Search for the cell housing the specified text and yield its [X, Y] center coordinate. 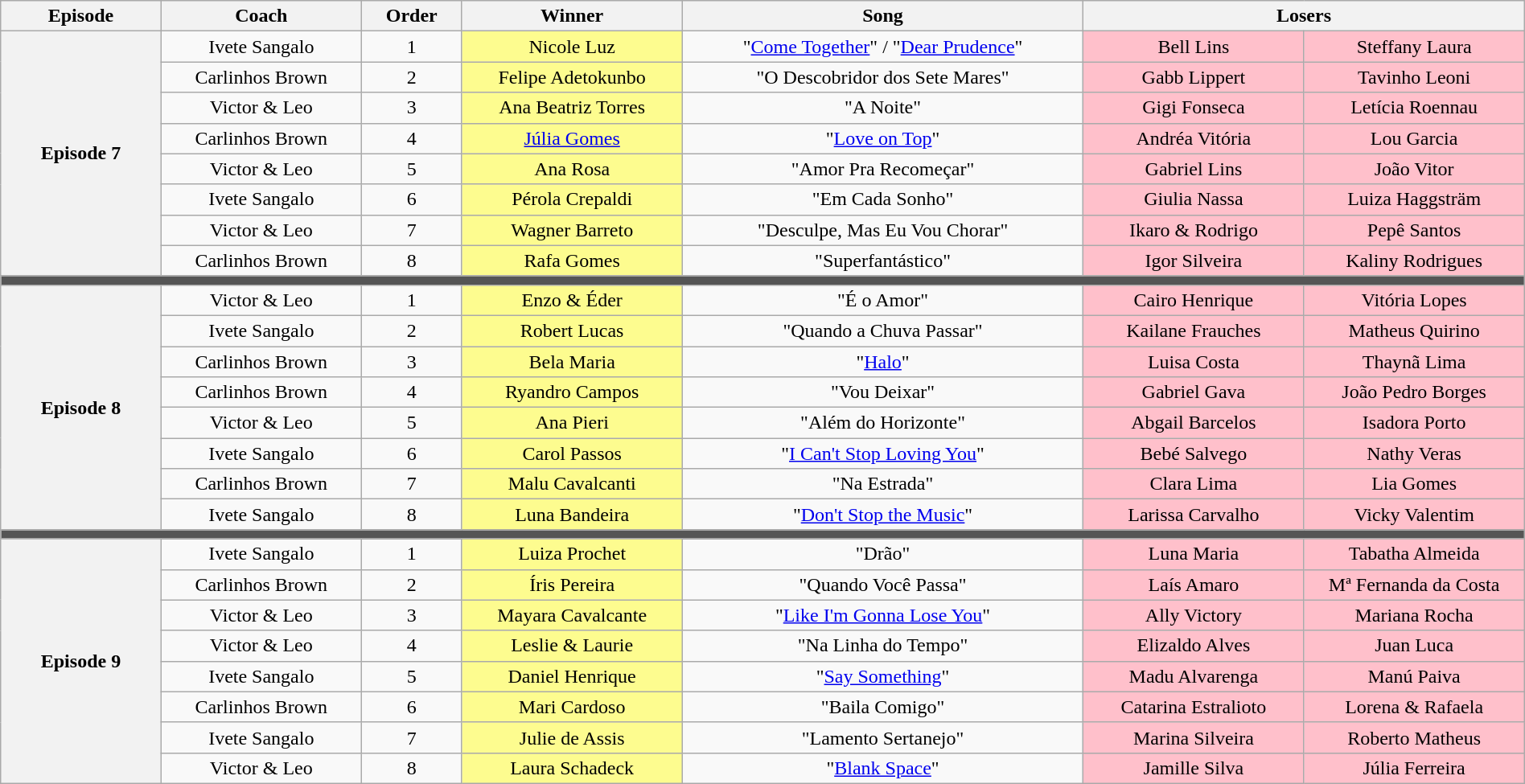
Nicole Luz [572, 47]
Luiza Haggsträm [1414, 199]
Gigi Fonseca [1194, 108]
Felipe Adetokunbo [572, 77]
Gabriel Lins [1194, 169]
Luiza Prochet [572, 554]
Gabb Lippert [1194, 77]
Carol Passos [572, 454]
Igor Silveira [1194, 261]
Malu Cavalcanti [572, 484]
"Em Cada Sonho" [883, 199]
Isadora Porto [1414, 423]
Julie de Assis [572, 737]
Larissa Carvalho [1194, 515]
Catarina Estralioto [1194, 707]
"Desculpe, Mas Eu Vou Chorar" [883, 230]
"É o Amor" [883, 300]
Cairo Henrique [1194, 300]
"Say Something" [883, 676]
"Na Linha do Tempo" [883, 646]
Bebé Salvego [1194, 454]
"Quando Você Passa" [883, 585]
Episode 9 [80, 661]
Leslie & Laurie [572, 646]
"I Can't Stop Loving You" [883, 454]
"Love on Top" [883, 138]
Luisa Costa [1194, 361]
Episode 8 [80, 407]
Jamille Silva [1194, 768]
"Na Estrada" [883, 484]
Elizaldo Alves [1194, 646]
Lia Gomes [1414, 484]
Bell Lins [1194, 47]
Pepê Santos [1414, 230]
Laís Amaro [1194, 585]
Júlia Ferreira [1414, 768]
"Quando a Chuva Passar" [883, 330]
Kailane Frauches [1194, 330]
"Come Together" / "Dear Prudence" [883, 47]
Íris Pereira [572, 585]
"Amor Pra Recomeçar" [883, 169]
Enzo & Éder [572, 300]
Rafa Gomes [572, 261]
Thaynã Lima [1414, 361]
"Don't Stop the Music" [883, 515]
Mari Cardoso [572, 707]
Laura Schadeck [572, 768]
Steffany Laura [1414, 47]
Giulia Nassa [1194, 199]
"Superfantástico" [883, 261]
"Like I'm Gonna Lose You" [883, 615]
Lorena & Rafaela [1414, 707]
Ally Victory [1194, 615]
Gabriel Gava [1194, 392]
Vitória Lopes [1414, 300]
Mayara Cavalcante [572, 615]
Lou Garcia [1414, 138]
Daniel Henrique [572, 676]
"O Descobridor dos Sete Mares" [883, 77]
Episode 7 [80, 154]
Roberto Matheus [1414, 737]
Ryandro Campos [572, 392]
Clara Lima [1194, 484]
Matheus Quirino [1414, 330]
Ana Rosa [572, 169]
Coach [261, 16]
Madu Alvarenga [1194, 676]
"Além do Horizonte" [883, 423]
Júlia Gomes [572, 138]
Wagner Barreto [572, 230]
"Blank Space" [883, 768]
Vicky Valentim [1414, 515]
Luna Bandeira [572, 515]
Losers [1304, 16]
Letícia Roennau [1414, 108]
Abgail Barcelos [1194, 423]
"Lamento Sertanejo" [883, 737]
Winner [572, 16]
Ana Beatriz Torres [572, 108]
Pérola Crepaldi [572, 199]
"Drão" [883, 554]
"Halo" [883, 361]
João Pedro Borges [1414, 392]
Song [883, 16]
"A Noite" [883, 108]
Tavinho Leoni [1414, 77]
"Vou Deixar" [883, 392]
Mariana Rocha [1414, 615]
Juan Luca [1414, 646]
Ikaro & Rodrigo [1194, 230]
Tabatha Almeida [1414, 554]
Ana Pieri [572, 423]
"Baila Comigo" [883, 707]
Luna Maria [1194, 554]
Episode [80, 16]
Nathy Veras [1414, 454]
Andréa Vitória [1194, 138]
Marina Silveira [1194, 737]
Order [412, 16]
Kaliny Rodrigues [1414, 261]
Robert Lucas [572, 330]
João Vitor [1414, 169]
Manú Paiva [1414, 676]
Bela Maria [572, 361]
Mª Fernanda da Costa [1414, 585]
